From the cell containing the given text, extract its center point as [X, Y] coordinate. 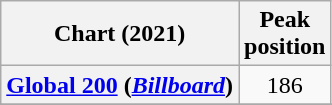
Peakposition [284, 34]
Global 200 (Billboard) [120, 85]
186 [284, 85]
Chart (2021) [120, 34]
